Detect which cell encompasses the target text, then output its [X, Y] center coordinate. 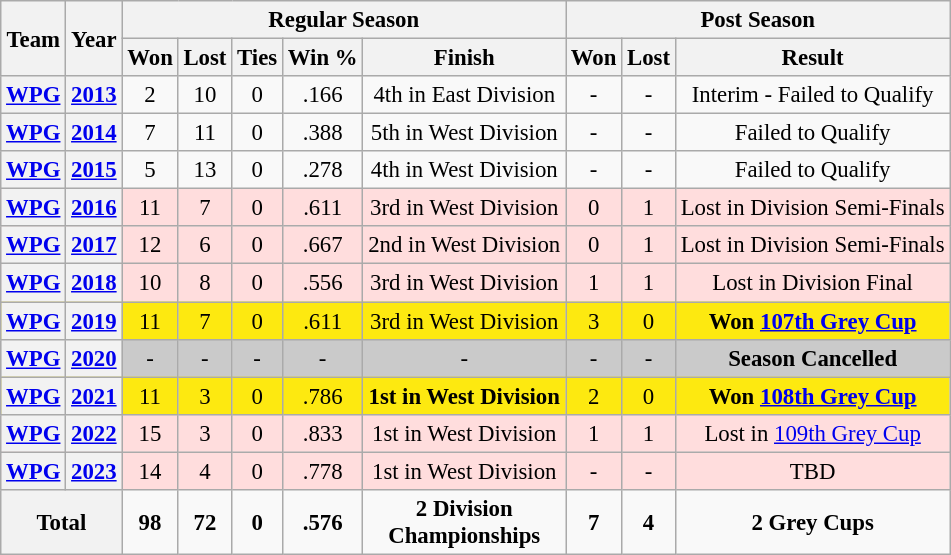
2 Grey Cups [812, 522]
2020 [94, 358]
5 [150, 170]
72 [205, 522]
Interim - Failed to Qualify [812, 95]
.576 [322, 522]
.778 [322, 471]
Regular Season [344, 20]
Team [34, 38]
2016 [94, 208]
12 [150, 245]
13 [205, 170]
Lost in 109th Grey Cup [812, 433]
2 DivisionChampionships [464, 522]
.166 [322, 95]
98 [150, 522]
2015 [94, 170]
6 [205, 245]
Year [94, 38]
.388 [322, 133]
2018 [94, 283]
2014 [94, 133]
.786 [322, 396]
4th in East Division [464, 95]
Lost in Division Final [812, 283]
Result [812, 58]
Finish [464, 58]
2nd in West Division [464, 245]
2017 [94, 245]
TBD [812, 471]
2013 [94, 95]
Post Season [758, 20]
Season Cancelled [812, 358]
Ties [258, 58]
4th in West Division [464, 170]
.667 [322, 245]
.278 [322, 170]
2021 [94, 396]
Won 107th Grey Cup [812, 321]
.833 [322, 433]
8 [205, 283]
5th in West Division [464, 133]
15 [150, 433]
14 [150, 471]
2022 [94, 433]
Won 108th Grey Cup [812, 396]
2023 [94, 471]
2019 [94, 321]
Win % [322, 58]
.556 [322, 283]
Total [62, 522]
